For the text-containing cell, return its midpoint in (x, y) coordinate format. 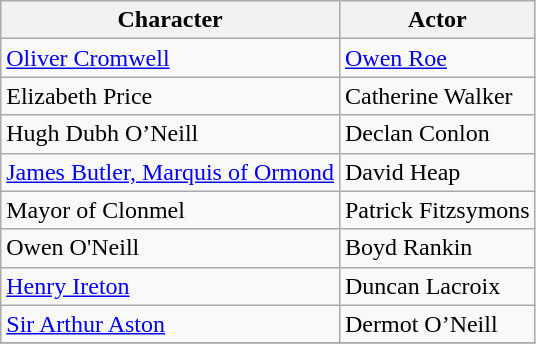
Henry Ireton (170, 286)
Catherine Walker (437, 96)
Declan Conlon (437, 134)
Sir Arthur Aston (170, 324)
Duncan Lacroix (437, 286)
Owen Roe (437, 58)
Dermot O’Neill (437, 324)
Character (170, 20)
James Butler, Marquis of Ormond (170, 172)
David Heap (437, 172)
Hugh Dubh O’Neill (170, 134)
Owen O'Neill (170, 248)
Mayor of Clonmel (170, 210)
Elizabeth Price (170, 96)
Boyd Rankin (437, 248)
Patrick Fitzsymons (437, 210)
Actor (437, 20)
Oliver Cromwell (170, 58)
